Find where the given text appears and provide that cell's center as [x, y] coordinate. 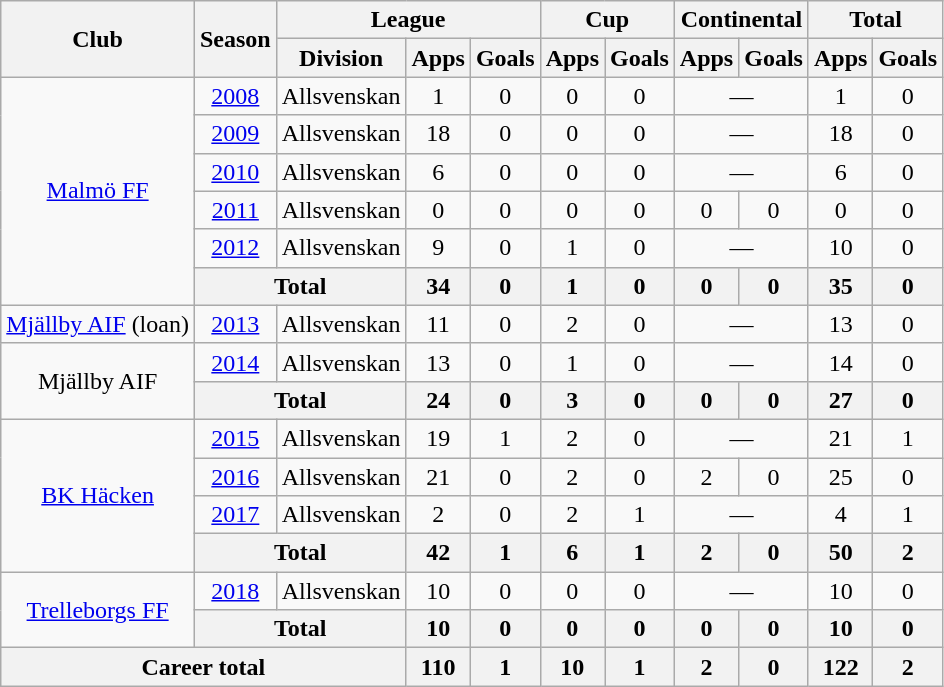
2017 [235, 515]
110 [438, 667]
2018 [235, 591]
2012 [235, 248]
Mjällby AIF (loan) [98, 324]
Season [235, 39]
3 [572, 400]
League [408, 20]
Malmö FF [98, 191]
Cup [607, 20]
42 [438, 553]
Career total [204, 667]
24 [438, 400]
122 [840, 667]
50 [840, 553]
2016 [235, 477]
27 [840, 400]
11 [438, 324]
2010 [235, 172]
19 [438, 438]
34 [438, 286]
2014 [235, 362]
Trelleborgs FF [98, 610]
2008 [235, 96]
Division [341, 58]
Mjällby AIF [98, 381]
BK Häcken [98, 495]
25 [840, 477]
35 [840, 286]
14 [840, 362]
2013 [235, 324]
9 [438, 248]
4 [840, 515]
2011 [235, 210]
2015 [235, 438]
Continental [741, 20]
2009 [235, 134]
Club [98, 39]
